Provide the [X, Y] coordinate of the cell's center where the given text is located.  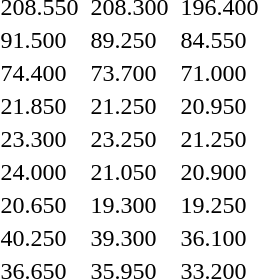
39.300 [130, 238]
73.700 [130, 73]
23.250 [130, 139]
19.300 [130, 205]
21.250 [130, 106]
89.250 [130, 40]
21.050 [130, 172]
